Provide the (X, Y) coordinate of the cell's center where the given text is located.  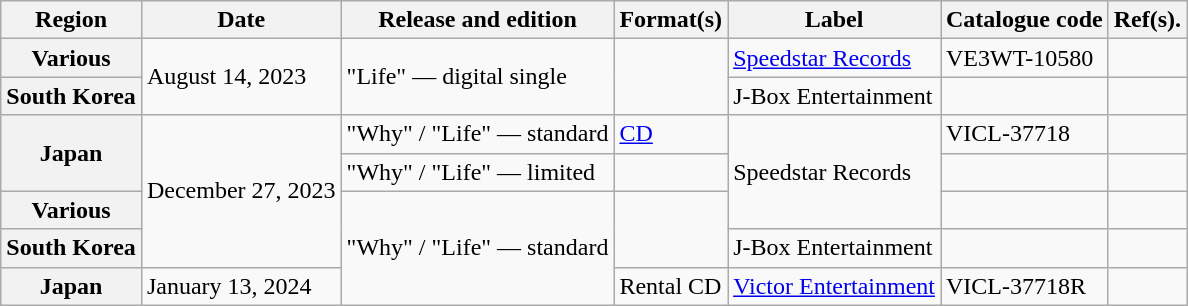
"Why" / "Life" — limited (478, 172)
Rental CD (671, 286)
"Life" — digital single (478, 77)
Date (241, 20)
Catalogue code (1024, 20)
VICL-37718R (1024, 286)
Format(s) (671, 20)
Region (72, 20)
August 14, 2023 (241, 77)
Victor Entertainment (834, 286)
Release and edition (478, 20)
CD (671, 134)
VE3WT-10580 (1024, 58)
Label (834, 20)
December 27, 2023 (241, 191)
Ref(s). (1147, 20)
VICL-37718 (1024, 134)
January 13, 2024 (241, 286)
